Locate the cell with the specified text and output its (x, y) center coordinate. 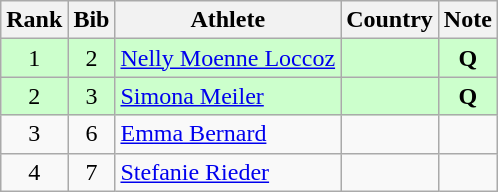
Country (390, 20)
Bib (92, 20)
Rank (34, 20)
1 (34, 58)
7 (92, 172)
Note (468, 20)
Emma Bernard (228, 134)
Nelly Moenne Loccoz (228, 58)
Athlete (228, 20)
Simona Meiler (228, 96)
6 (92, 134)
Stefanie Rieder (228, 172)
4 (34, 172)
